Determine the [x, y] coordinate at the center of the cell enclosing the given text.  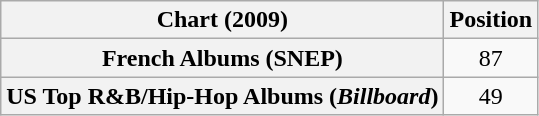
87 [491, 58]
US Top R&B/Hip-Hop Albums (Billboard) [222, 96]
Position [491, 20]
French Albums (SNEP) [222, 58]
Chart (2009) [222, 20]
49 [491, 96]
